For the text-containing cell, return its midpoint in [x, y] coordinate format. 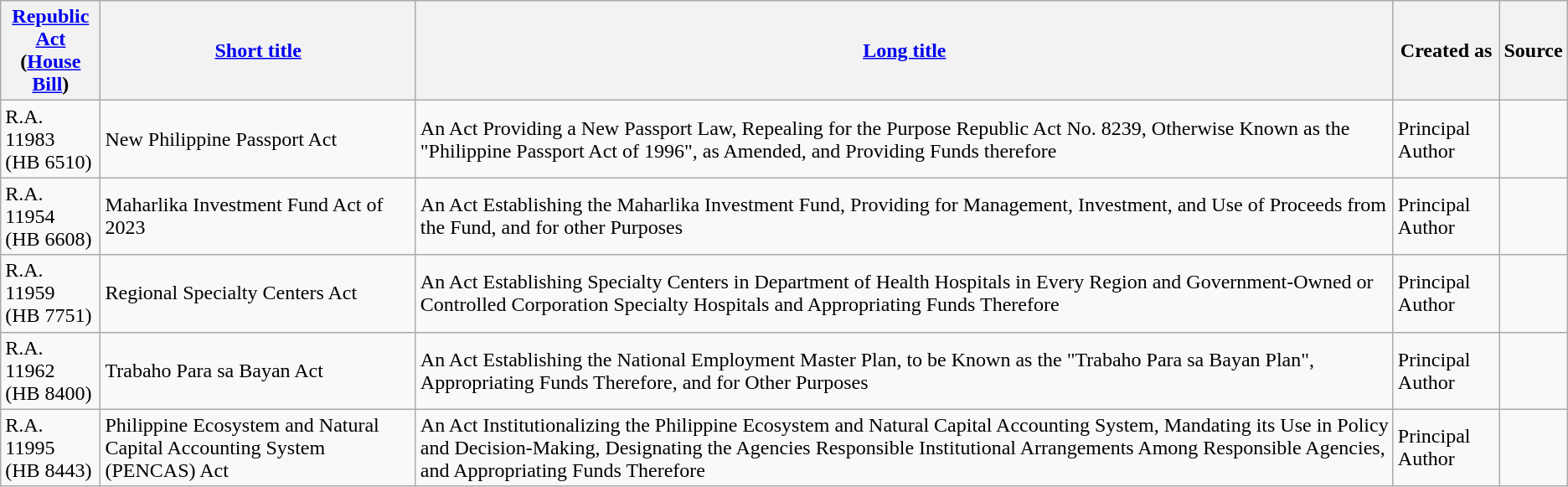
New Philippine Passport Act [258, 139]
Trabaho Para sa Bayan Act [258, 370]
Short title [258, 50]
Republic Act(House Bill) [50, 50]
R.A. 11959(HB 7751) [50, 293]
Long title [905, 50]
R.A. 11954(HB 6608) [50, 216]
Created as [1446, 50]
R.A. 11983(HB 6510) [50, 139]
Philippine Ecosystem and Natural Capital Accounting System (PENCAS) Act [258, 448]
Source [1533, 50]
R.A. 11995(HB 8443) [50, 448]
An Act Establishing the Maharlika Investment Fund, Providing for Management, Investment, and Use of Proceeds from the Fund, and for other Purposes [905, 216]
Regional Specialty Centers Act [258, 293]
Maharlika Investment Fund Act of 2023 [258, 216]
R.A. 11962(HB 8400) [50, 370]
